Scan for the cell matching the given text and deliver its [x, y] coordinate at center. 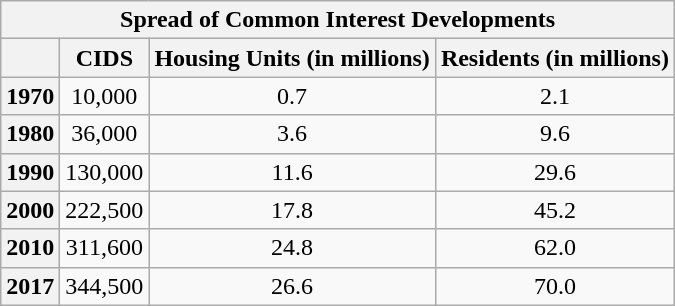
0.7 [292, 96]
Housing Units (in millions) [292, 58]
Residents (in millions) [554, 58]
2017 [30, 286]
17.8 [292, 210]
222,500 [104, 210]
70.0 [554, 286]
130,000 [104, 172]
2010 [30, 248]
29.6 [554, 172]
45.2 [554, 210]
26.6 [292, 286]
Spread of Common Interest Developments [338, 20]
62.0 [554, 248]
36,000 [104, 134]
1990 [30, 172]
24.8 [292, 248]
2.1 [554, 96]
1970 [30, 96]
10,000 [104, 96]
9.6 [554, 134]
3.6 [292, 134]
344,500 [104, 286]
CIDS [104, 58]
11.6 [292, 172]
311,600 [104, 248]
2000 [30, 210]
1980 [30, 134]
